Provide the (X, Y) coordinate of the cell's center where the given text is located.  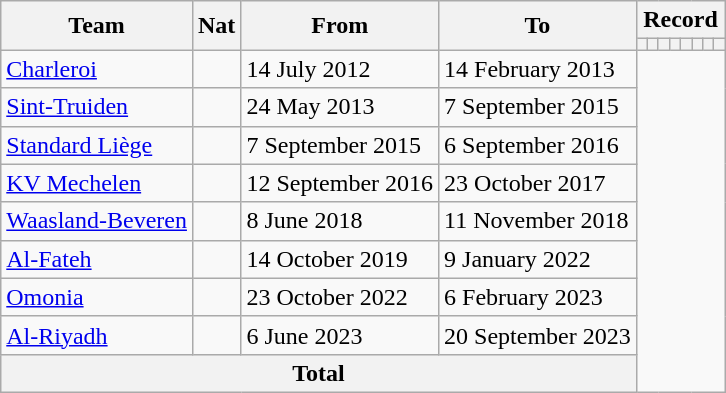
Charleroi (97, 69)
Al-Fateh (97, 259)
23 October 2022 (340, 297)
Omonia (97, 297)
12 September 2016 (340, 183)
Record (680, 20)
To (538, 26)
6 June 2023 (340, 335)
KV Mechelen (97, 183)
From (340, 26)
6 September 2016 (538, 145)
Standard Liège (97, 145)
20 September 2023 (538, 335)
Al-Riyadh (97, 335)
9 January 2022 (538, 259)
23 October 2017 (538, 183)
Team (97, 26)
24 May 2013 (340, 107)
14 February 2013 (538, 69)
14 October 2019 (340, 259)
Waasland-Beveren (97, 221)
Nat (216, 26)
6 February 2023 (538, 297)
8 June 2018 (340, 221)
Sint-Truiden (97, 107)
11 November 2018 (538, 221)
Total (319, 373)
14 July 2012 (340, 69)
